For the text-containing cell, return its midpoint in [X, Y] coordinate format. 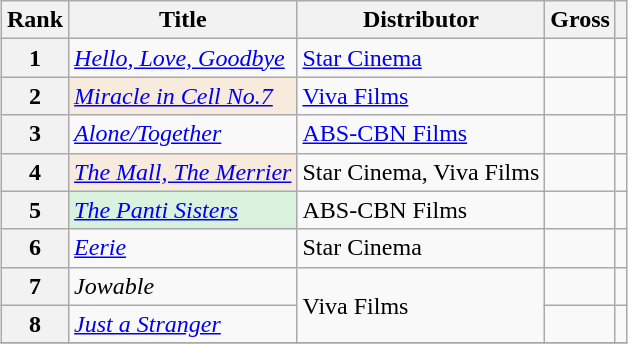
Rank [34, 20]
2 [34, 96]
1 [34, 58]
6 [34, 248]
Star Cinema, Viva Films [421, 172]
Just a Stranger [183, 324]
5 [34, 210]
The Panti Sisters [183, 210]
8 [34, 324]
Hello, Love, Goodbye [183, 58]
3 [34, 134]
Title [183, 20]
7 [34, 286]
Miracle in Cell No.7 [183, 96]
Distributor [421, 20]
4 [34, 172]
The Mall, The Merrier [183, 172]
Jowable [183, 286]
Gross [580, 20]
Eerie [183, 248]
Alone/Together [183, 134]
